Output the [X, Y] coordinate of the center of the cell containing the given text.  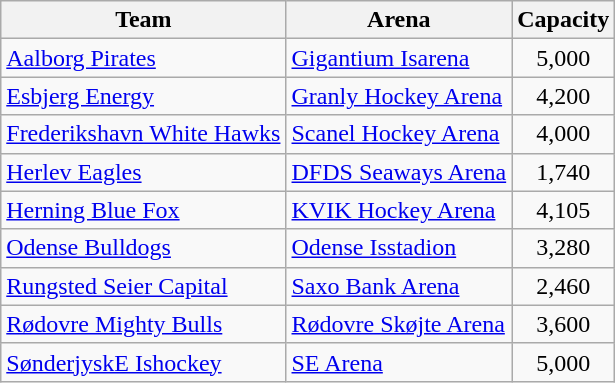
Saxo Bank Arena [399, 286]
1,740 [564, 172]
4,200 [564, 96]
4,000 [564, 134]
Rungsted Seier Capital [144, 286]
Rødovre Mighty Bulls [144, 324]
Aalborg Pirates [144, 58]
4,105 [564, 210]
Herlev Eagles [144, 172]
3,280 [564, 248]
Frederikshavn White Hawks [144, 134]
3,600 [564, 324]
SønderjyskE Ishockey [144, 362]
Scanel Hockey Arena [399, 134]
Team [144, 20]
DFDS Seaways Arena [399, 172]
Rødovre Skøjte Arena [399, 324]
Herning Blue Fox [144, 210]
Granly Hockey Arena [399, 96]
Gigantium Isarena [399, 58]
Odense Bulldogs [144, 248]
KVIK Hockey Arena [399, 210]
SE Arena [399, 362]
Esbjerg Energy [144, 96]
Odense Isstadion [399, 248]
Capacity [564, 20]
2,460 [564, 286]
Arena [399, 20]
